Output the (X, Y) coordinate of the center of the cell containing the given text.  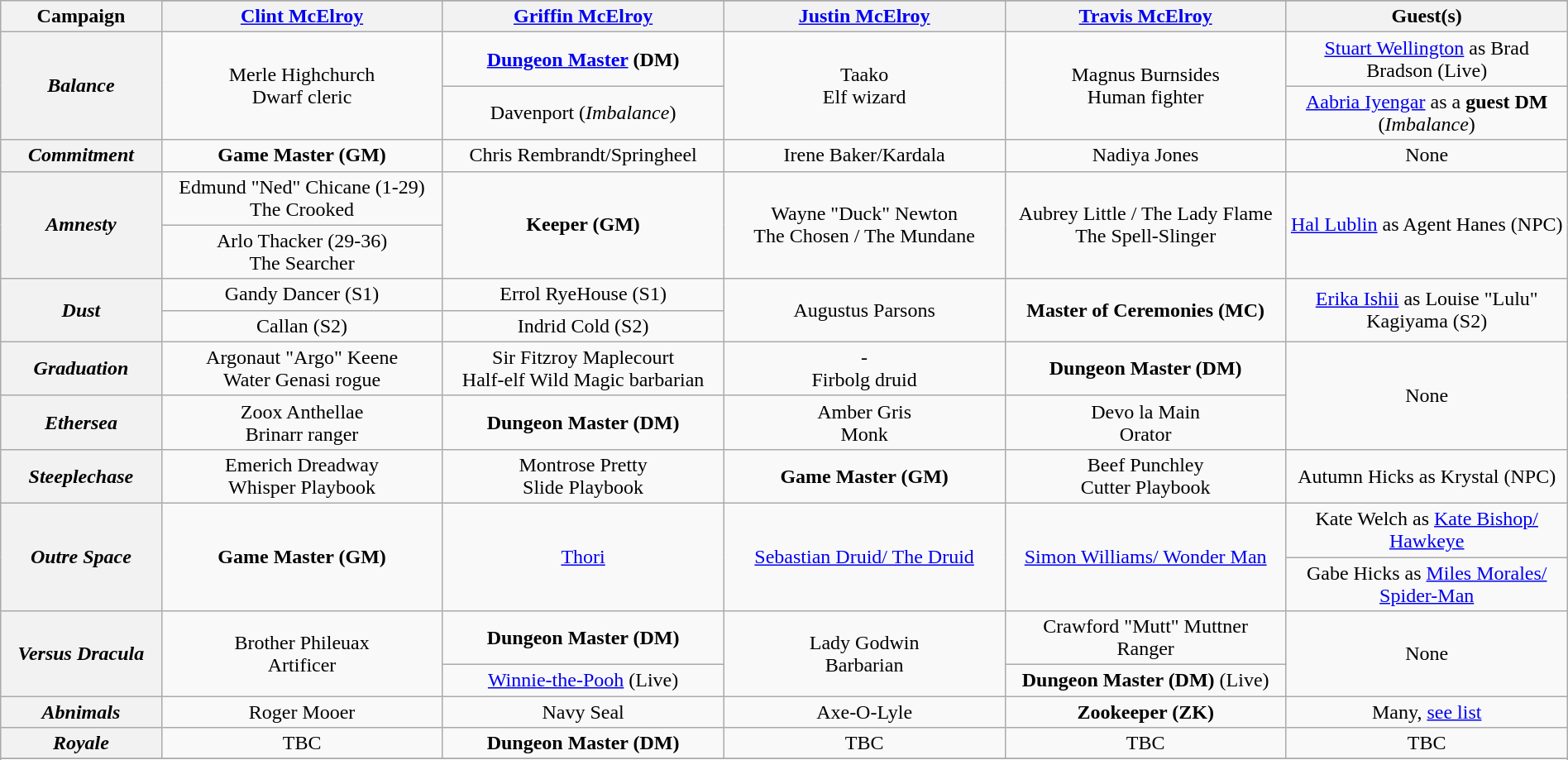
Royale (81, 743)
Steeplechase (81, 476)
Errol RyeHouse (S1) (583, 294)
Davenport (Imbalance) (583, 112)
Travis McElroy (1145, 17)
Kate Welch as Kate Bishop/ Hawkeye (1427, 529)
Ethersea (81, 422)
Many, see list (1427, 712)
Augustus Parsons (864, 310)
Amnesty (81, 225)
Callan (S2) (302, 326)
Stuart Wellington as Brad Bradson (Live) (1427, 60)
Sir Fitzroy Maplecourt Half-elf Wild Magic barbarian (583, 369)
Commitment (81, 155)
Montrose Pretty Slide Playbook (583, 476)
Hal Lublin as Agent Hanes (NPC) (1427, 225)
Roger Mooer (302, 712)
TaakoElf wizard (864, 86)
Amber Gris Monk (864, 422)
Lady GodwinBarbarian (864, 653)
Winnie-the-Pooh (Live) (583, 681)
Gabe Hicks as Miles Morales/ Spider-Man (1427, 584)
Aabria Iyengar as a guest DM (Imbalance) (1427, 112)
Argonaut "Argo" KeeneWater Genasi rogue (302, 369)
Indrid Cold (S2) (583, 326)
Edmund "Ned" Chicane (1-29)The Crooked (302, 198)
Simon Williams/ Wonder Man (1145, 557)
Versus Dracula (81, 653)
Axe-O-Lyle (864, 712)
Crawford "Mutt" MuttnerRanger (1145, 638)
Clint McElroy (302, 17)
Master of Ceremonies (MC) (1145, 310)
Campaign (81, 17)
Merle HighchurchDwarf cleric (302, 86)
Thori (583, 557)
Aubrey Little / The Lady FlameThe Spell-Slinger (1145, 225)
-Firbolg druid (864, 369)
Outre Space (81, 557)
Abnimals (81, 712)
Keeper (GM) (583, 225)
Irene Baker/Kardala (864, 155)
Erika Ishii as Louise "Lulu" Kagiyama (S2) (1427, 310)
Graduation (81, 369)
Emerich Dreadway Whisper Playbook (302, 476)
Dungeon Master (DM) (Live) (1145, 681)
Justin McElroy (864, 17)
Gandy Dancer (S1) (302, 294)
Dust (81, 310)
Brother PhileuaxArtificer (302, 653)
Devo la Main Orator (1145, 422)
Autumn Hicks as Krystal (NPC) (1427, 476)
Navy Seal (583, 712)
Zoox Anthellae Brinarr ranger (302, 422)
Sebastian Druid/ The Druid (864, 557)
Zookeeper (ZK) (1145, 712)
Magnus BurnsidesHuman fighter (1145, 86)
Beef Punchley Cutter Playbook (1145, 476)
Chris Rembrandt/Springheel (583, 155)
Wayne "Duck" NewtonThe Chosen / The Mundane (864, 225)
Guest(s) (1427, 17)
Nadiya Jones (1145, 155)
Arlo Thacker (29-36)The Searcher (302, 251)
Griffin McElroy (583, 17)
Balance (81, 86)
